Scan for the cell matching the given text and deliver its (x, y) coordinate at center. 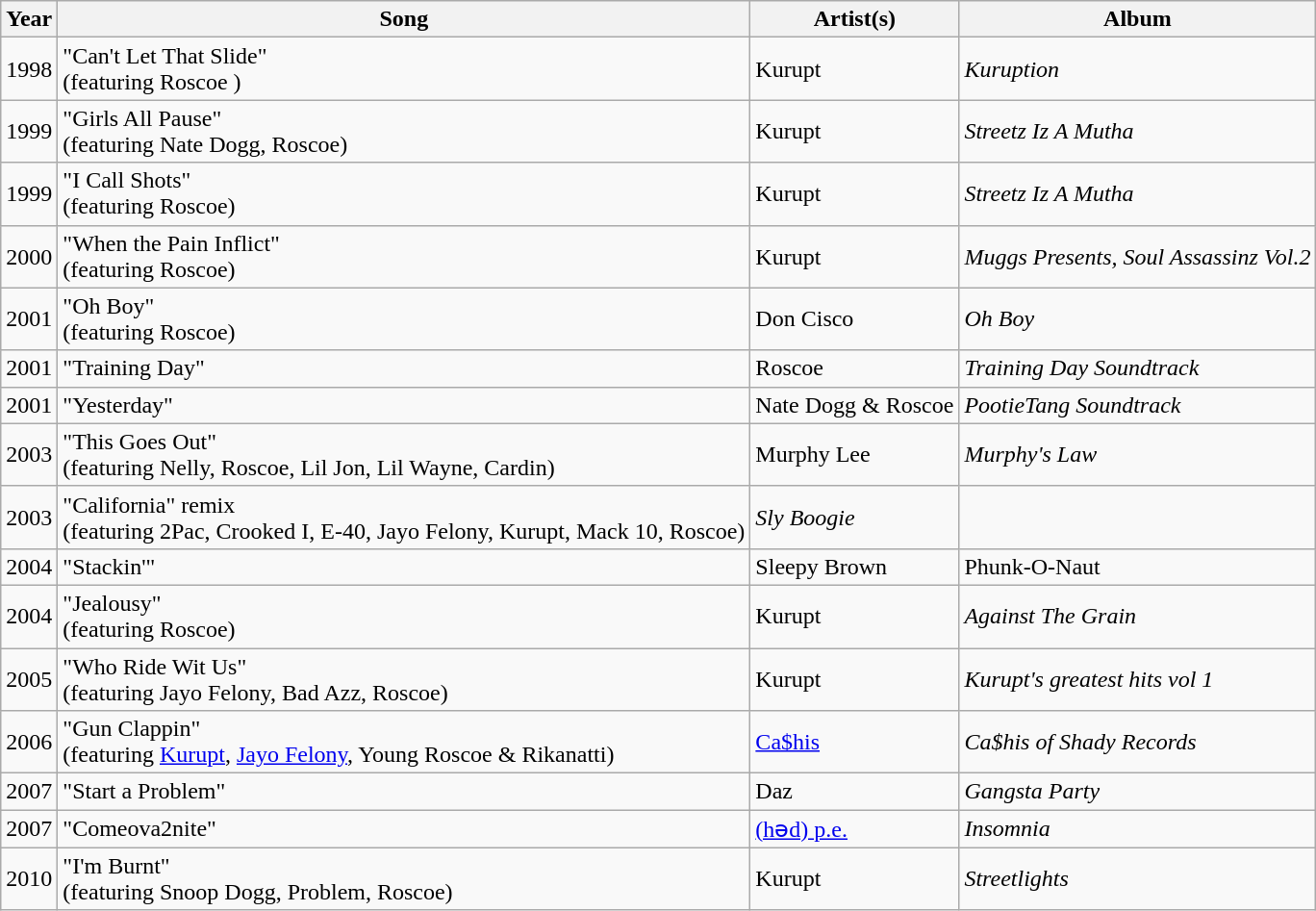
Insomnia (1137, 829)
"Can't Let That Slide"(featuring Roscoe ) (404, 69)
1998 (29, 69)
Roscoe (854, 368)
Streetlights (1137, 879)
"This Goes Out"(featuring Nelly, Roscoe, Lil Jon, Lil Wayne, Cardin) (404, 454)
"Start a Problem" (404, 792)
Ca$his (854, 743)
Murphy Lee (854, 454)
Sly Boogie (854, 518)
2000 (29, 256)
Ca$his of Shady Records (1137, 743)
Don Cisco (854, 319)
Year (29, 19)
"Jealousy"(featuring Roscoe) (404, 616)
"I Call Shots"(featuring Roscoe) (404, 194)
"Girls All Pause"(featuring Nate Dogg, Roscoe) (404, 131)
(həd) p.e. (854, 829)
Murphy's Law (1137, 454)
"Who Ride Wit Us"(featuring Jayo Felony, Bad Azz, Roscoe) (404, 679)
Training Day Soundtrack (1137, 368)
Song (404, 19)
"Gun Clappin"(featuring Kurupt, Jayo Felony, Young Roscoe & Rikanatti) (404, 743)
"Training Day" (404, 368)
2006 (29, 743)
"Comeova2nite" (404, 829)
"I'm Burnt"(featuring Snoop Dogg, Problem, Roscoe) (404, 879)
Sleepy Brown (854, 567)
PootieTang Soundtrack (1137, 405)
"Stackin'" (404, 567)
Nate Dogg & Roscoe (854, 405)
Kuruption (1137, 69)
"When the Pain Inflict"(featuring Roscoe) (404, 256)
Daz (854, 792)
Kurupt's greatest hits vol 1 (1137, 679)
Artist(s) (854, 19)
2005 (29, 679)
Phunk-O-Naut (1137, 567)
Oh Boy (1137, 319)
"Oh Boy"(featuring Roscoe) (404, 319)
Gangsta Party (1137, 792)
Muggs Presents, Soul Assassinz Vol.2 (1137, 256)
Against The Grain (1137, 616)
Album (1137, 19)
"California" remix(featuring 2Pac, Crooked I, E-40, Jayo Felony, Kurupt, Mack 10, Roscoe) (404, 518)
2010 (29, 879)
"Yesterday" (404, 405)
